Provide the (X, Y) coordinate of the cell's center where the given text is located.  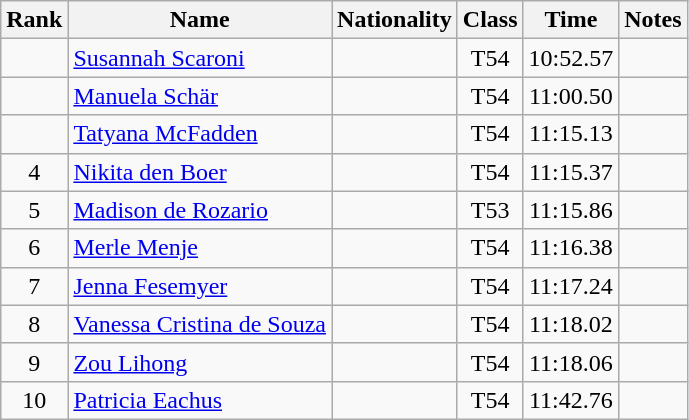
11:18.02 (571, 324)
11:15.13 (571, 134)
Tatyana McFadden (200, 134)
11:16.38 (571, 248)
11:00.50 (571, 96)
5 (34, 210)
7 (34, 286)
Rank (34, 20)
11:18.06 (571, 362)
Manuela Schär (200, 96)
T53 (490, 210)
10:52.57 (571, 58)
11:15.37 (571, 172)
Zou Lihong (200, 362)
6 (34, 248)
Name (200, 20)
Madison de Rozario (200, 210)
Susannah Scaroni (200, 58)
4 (34, 172)
11:17.24 (571, 286)
Jenna Fesemyer (200, 286)
Nationality (395, 20)
9 (34, 362)
Class (490, 20)
Vanessa Cristina de Souza (200, 324)
Notes (653, 20)
11:15.86 (571, 210)
Nikita den Boer (200, 172)
Time (571, 20)
11:42.76 (571, 400)
Merle Menje (200, 248)
10 (34, 400)
Patricia Eachus (200, 400)
8 (34, 324)
